Locate the cell with the specified text and output its [x, y] center coordinate. 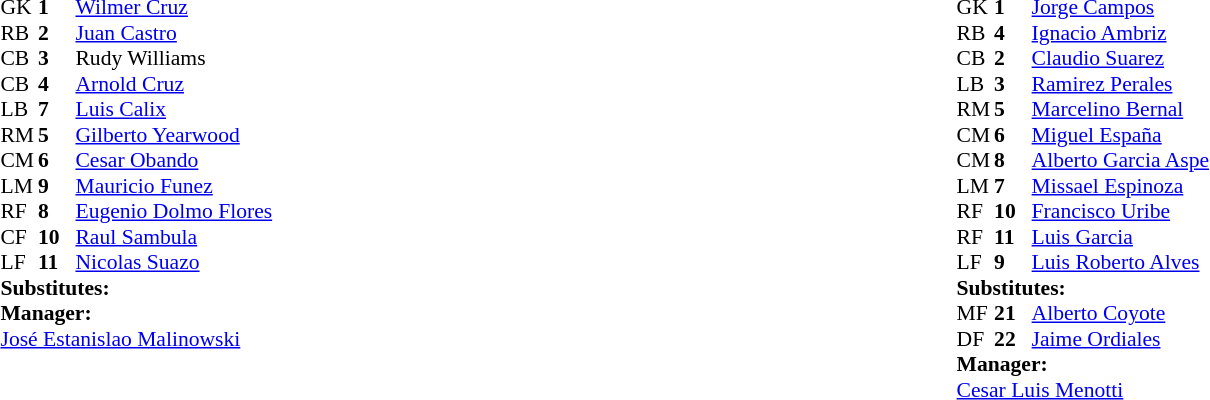
Luis Calix [174, 109]
Ramirez Perales [1120, 84]
Jaime Ordiales [1120, 339]
José Estanislao Malinowski [136, 339]
22 [1013, 339]
Luis Roberto Alves [1120, 263]
21 [1013, 313]
Ignacio Ambriz [1120, 33]
Missael Espinoza [1120, 186]
Eugenio Dolmo Flores [174, 211]
Marcelino Bernal [1120, 109]
Alberto Garcia Aspe [1120, 161]
Arnold Cruz [174, 84]
Nicolas Suazo [174, 263]
Alberto Coyote [1120, 313]
Luis Garcia [1120, 237]
DF [976, 339]
Rudy Williams [174, 59]
MF [976, 313]
Miguel España [1120, 135]
CF [19, 237]
Cesar Obando [174, 161]
Juan Castro [174, 33]
Mauricio Funez [174, 186]
Claudio Suarez [1120, 59]
Raul Sambula [174, 237]
Francisco Uribe [1120, 211]
Gilberto Yearwood [174, 135]
